Find where the given text appears and provide that cell's center as [X, Y] coordinate. 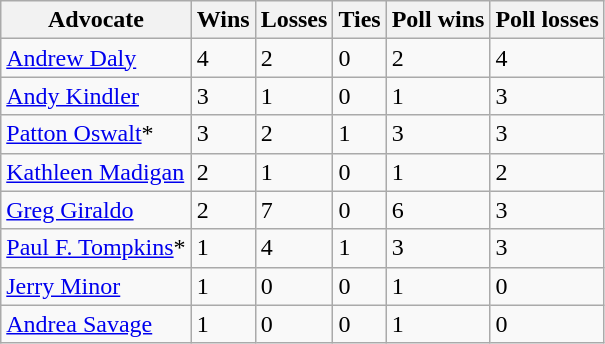
6 [438, 210]
Kathleen Madigan [96, 172]
Poll wins [438, 20]
Advocate [96, 20]
7 [294, 210]
Andy Kindler [96, 96]
Paul F. Tompkins* [96, 248]
Losses [294, 20]
Jerry Minor [96, 286]
Andrea Savage [96, 324]
Patton Oswalt* [96, 134]
Andrew Daly [96, 58]
Greg Giraldo [96, 210]
Poll losses [547, 20]
Ties [360, 20]
Wins [223, 20]
